Return [X, Y] of the center of cell containing provided text 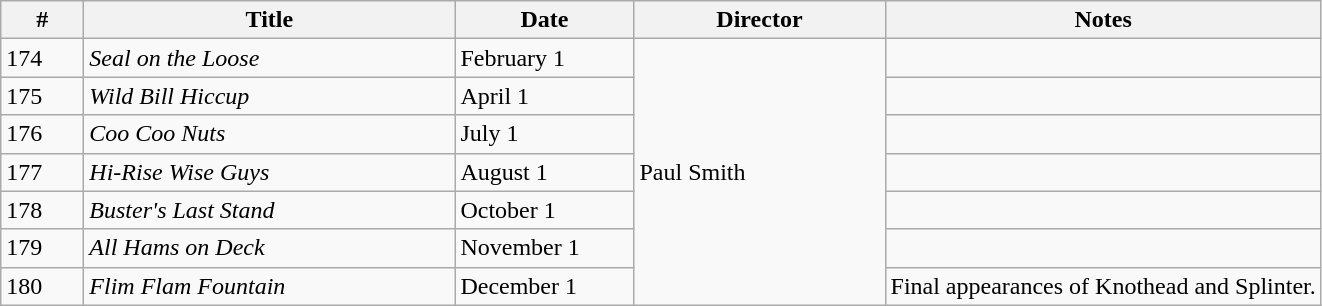
October 1 [544, 210]
Notes [1103, 20]
177 [42, 172]
Seal on the Loose [270, 58]
All Hams on Deck [270, 248]
179 [42, 248]
Paul Smith [760, 172]
Wild Bill Hiccup [270, 96]
December 1 [544, 286]
August 1 [544, 172]
July 1 [544, 134]
Title [270, 20]
Director [760, 20]
180 [42, 286]
174 [42, 58]
175 [42, 96]
Coo Coo Nuts [270, 134]
Final appearances of Knothead and Splinter. [1103, 286]
# [42, 20]
Flim Flam Fountain [270, 286]
Hi-Rise Wise Guys [270, 172]
November 1 [544, 248]
February 1 [544, 58]
176 [42, 134]
178 [42, 210]
April 1 [544, 96]
Buster's Last Stand [270, 210]
Date [544, 20]
